Determine the (x, y) coordinate at the center of the cell enclosing the given text.  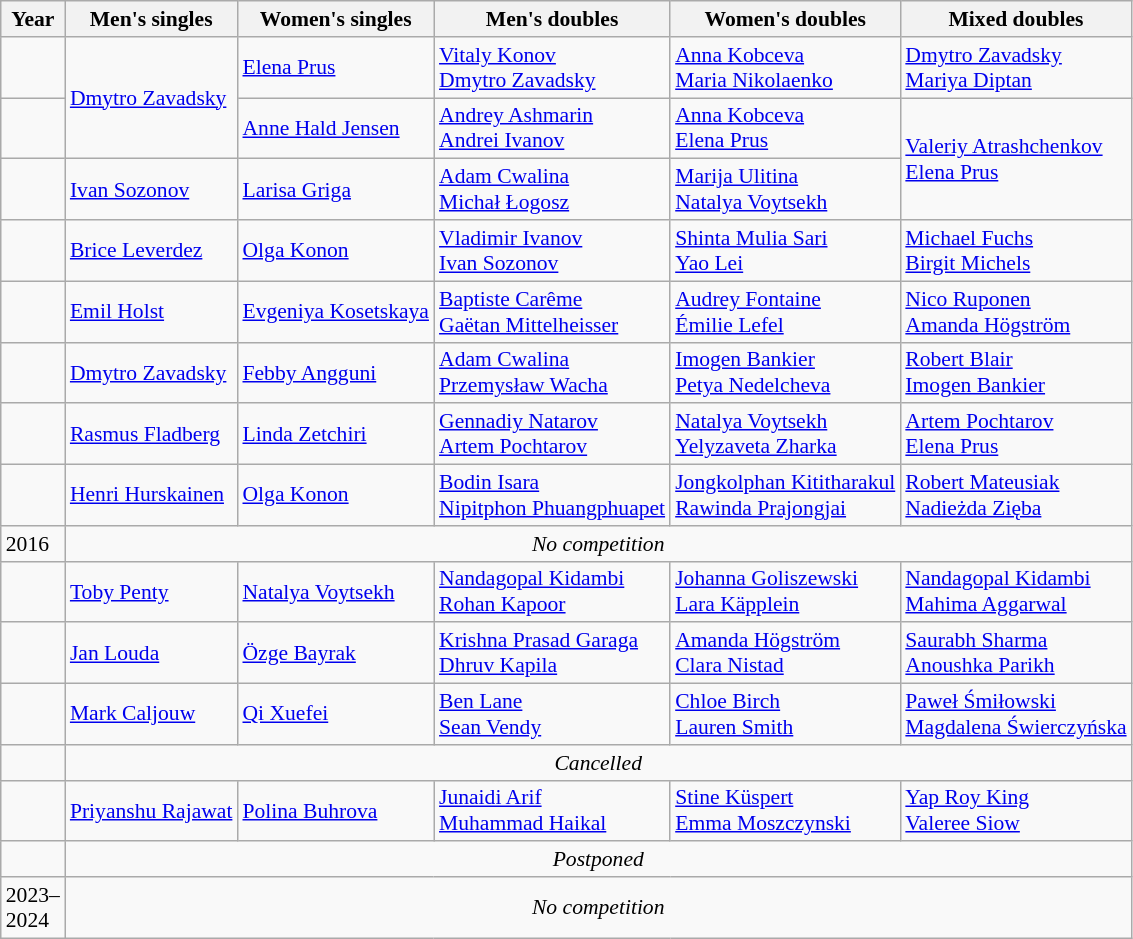
Postponed (598, 860)
Stine Küspert Emma Moszczynski (785, 810)
2016 (33, 544)
Year (33, 19)
Nandagopal Kidambi Mahima Aggarwal (1016, 592)
Paweł Śmiłowski Magdalena Świerczyńska (1016, 714)
Ben Lane Sean Vendy (552, 714)
Dmytro Zavadsky Mariya Diptan (1016, 68)
Men's doubles (552, 19)
Febby Angguni (336, 372)
Andrey Ashmarin Andrei Ivanov (552, 128)
Yap Roy King Valeree Siow (1016, 810)
Anna Kobceva Elena Prus (785, 128)
Anna Kobceva Maria Nikolaenko (785, 68)
Henri Hurskainen (152, 496)
Rasmus Fladberg (152, 434)
Özge Bayrak (336, 654)
Artem Pochtarov Elena Prus (1016, 434)
Marija Ulitina Natalya Voytsekh (785, 190)
Evgeniya Kosetskaya (336, 312)
Larisa Griga (336, 190)
Robert Blair Imogen Bankier (1016, 372)
Cancelled (598, 763)
Mixed doubles (1016, 19)
Baptiste Carême Gaëtan Mittelheisser (552, 312)
Qi Xuefei (336, 714)
Emil Holst (152, 312)
Imogen Bankier Petya Nedelcheva (785, 372)
2023–2024 (33, 908)
Krishna Prasad Garaga Dhruv Kapila (552, 654)
Mark Caljouw (152, 714)
Ivan Sozonov (152, 190)
Vitaly Konov Dmytro Zavadsky (552, 68)
Amanda Högström Clara Nistad (785, 654)
Jan Louda (152, 654)
Valeriy Atrashchenkov Elena Prus (1016, 159)
Natalya Voytsekh Yelyzaveta Zharka (785, 434)
Toby Penty (152, 592)
Junaidi Arif Muhammad Haikal (552, 810)
Women's singles (336, 19)
Women's doubles (785, 19)
Brice Leverdez (152, 250)
Audrey Fontaine Émilie Lefel (785, 312)
Chloe Birch Lauren Smith (785, 714)
Polina Buhrova (336, 810)
Anne Hald Jensen (336, 128)
Natalya Voytsekh (336, 592)
Bodin Isara Nipitphon Phuangphuapet (552, 496)
Elena Prus (336, 68)
Adam Cwalina Przemysław Wacha (552, 372)
Saurabh Sharma Anoushka Parikh (1016, 654)
Jongkolphan Kititharakul Rawinda Prajongjai (785, 496)
Priyanshu Rajawat (152, 810)
Men's singles (152, 19)
Nandagopal Kidambi Rohan Kapoor (552, 592)
Michael Fuchs Birgit Michels (1016, 250)
Gennadiy Natarov Artem Pochtarov (552, 434)
Nico Ruponen Amanda Högström (1016, 312)
Adam Cwalina Michał Łogosz (552, 190)
Vladimir Ivanov Ivan Sozonov (552, 250)
Robert Mateusiak Nadieżda Zięba (1016, 496)
Linda Zetchiri (336, 434)
Shinta Mulia Sari Yao Lei (785, 250)
Johanna Goliszewski Lara Käpplein (785, 592)
